Output the (X, Y) coordinate of the center of the cell containing the given text.  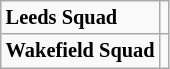
Leeds Squad (80, 17)
Wakefield Squad (80, 51)
